Search for the cell housing the specified text and yield its [x, y] center coordinate. 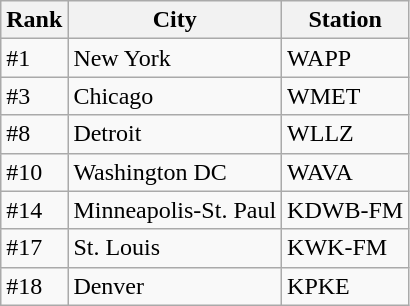
City [175, 20]
#17 [34, 248]
#1 [34, 58]
Minneapolis-St. Paul [175, 210]
#18 [34, 286]
#3 [34, 96]
#14 [34, 210]
WAVA [346, 172]
WMET [346, 96]
WAPP [346, 58]
KWK-FM [346, 248]
Station [346, 20]
WLLZ [346, 134]
Rank [34, 20]
Chicago [175, 96]
#8 [34, 134]
Washington DC [175, 172]
KPKE [346, 286]
Denver [175, 286]
St. Louis [175, 248]
Detroit [175, 134]
KDWB-FM [346, 210]
New York [175, 58]
#10 [34, 172]
